Scan for the cell matching the given text and deliver its (X, Y) coordinate at center. 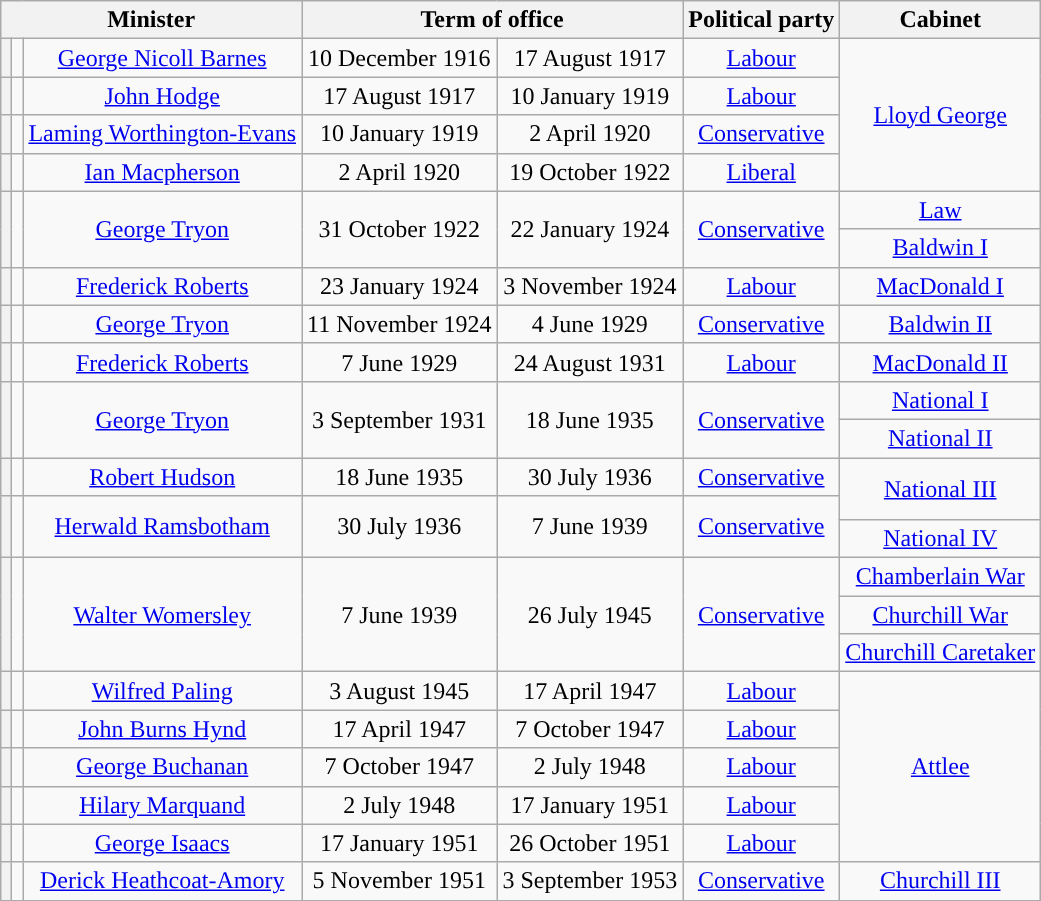
Ian Macpherson (162, 172)
Liberal (762, 172)
26 October 1951 (590, 843)
Baldwin I (940, 248)
Term of office (492, 20)
Cabinet (940, 20)
Baldwin II (940, 324)
National III (940, 489)
Chamberlain War (940, 577)
Herwald Ramsbotham (162, 527)
Churchill War (940, 615)
Derick Heathcoat-Amory (162, 881)
22 January 1924 (590, 229)
Churchill Caretaker (940, 653)
10 December 1916 (400, 58)
George Buchanan (162, 767)
3 September 1953 (590, 881)
3 August 1945 (400, 691)
Lloyd George (940, 115)
5 November 1951 (400, 881)
MacDonald II (940, 362)
7 June 1929 (400, 362)
Churchill III (940, 881)
Political party (762, 20)
4 June 1929 (590, 324)
George Isaacs (162, 843)
National I (940, 400)
Robert Hudson (162, 477)
MacDonald I (940, 286)
23 January 1924 (400, 286)
Hilary Marquand (162, 805)
31 October 1922 (400, 229)
John Burns Hynd (162, 729)
11 November 1924 (400, 324)
George Nicoll Barnes (162, 58)
26 July 1945 (590, 615)
John Hodge (162, 96)
3 November 1924 (590, 286)
Wilfred Paling (162, 691)
19 October 1922 (590, 172)
National II (940, 438)
Walter Womersley (162, 615)
Laming Worthington-Evans (162, 134)
3 September 1931 (400, 419)
Attlee (940, 767)
National IV (940, 539)
Minister (152, 20)
Law (940, 210)
24 August 1931 (590, 362)
